Find where the given text appears and provide that cell's center as [X, Y] coordinate. 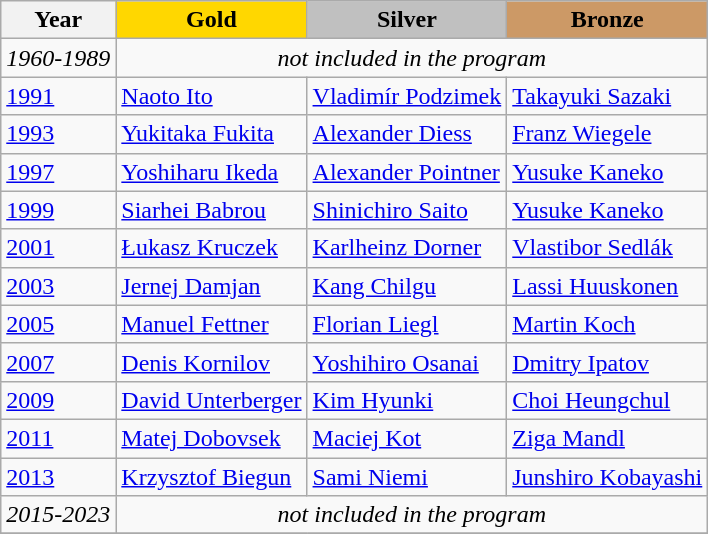
1997 [58, 172]
Franz Wiegele [608, 134]
Krzysztof Biegun [212, 477]
Yoshihiro Osanai [407, 362]
Vlastibor Sedlák [608, 248]
2009 [58, 400]
Bronze [608, 20]
Alexander Pointner [407, 172]
2001 [58, 248]
Gold [212, 20]
David Unterberger [212, 400]
Choi Heungchul [608, 400]
Denis Kornilov [212, 362]
Junshiro Kobayashi [608, 477]
1999 [58, 210]
Shinichiro Saito [407, 210]
Ziga Mandl [608, 438]
Łukasz Kruczek [212, 248]
Kang Chilgu [407, 286]
1960-1989 [58, 58]
1993 [58, 134]
2003 [58, 286]
2013 [58, 477]
Manuel Fettner [212, 324]
Jernej Damjan [212, 286]
Dmitry Ipatov [608, 362]
2015-2023 [58, 515]
Naoto Ito [212, 96]
Vladimír Podzimek [407, 96]
Year [58, 20]
Karlheinz Dorner [407, 248]
Alexander Diess [407, 134]
Yoshiharu Ikeda [212, 172]
Takayuki Sazaki [608, 96]
Silver [407, 20]
2005 [58, 324]
1991 [58, 96]
2011 [58, 438]
Kim Hyunki [407, 400]
Lassi Huuskonen [608, 286]
Sami Niemi [407, 477]
Yukitaka Fukita [212, 134]
Siarhei Babrou [212, 210]
Maciej Kot [407, 438]
Martin Koch [608, 324]
Florian Liegl [407, 324]
2007 [58, 362]
Matej Dobovsek [212, 438]
